Identify which cell holds the provided text, then report its (x, y) central coordinate. 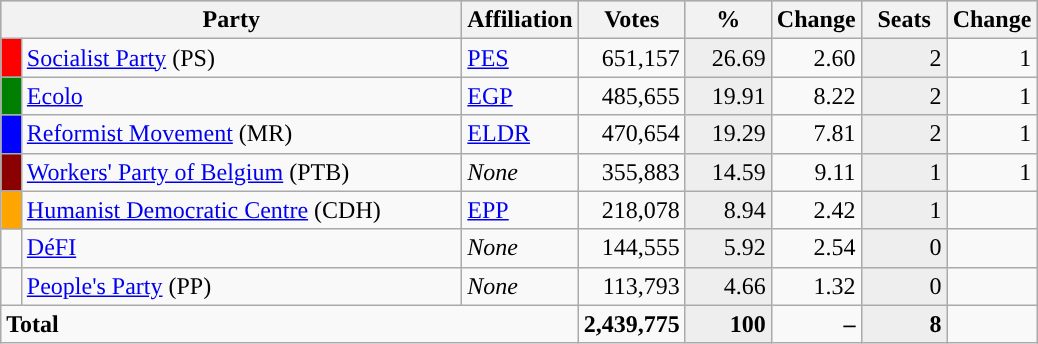
Socialist Party (PS) (241, 58)
4.66 (728, 286)
People's Party (PP) (241, 286)
19.29 (728, 134)
DéFI (241, 248)
EPP (520, 210)
– (816, 324)
2.60 (816, 58)
Votes (632, 20)
113,793 (632, 286)
Affiliation (520, 20)
355,883 (632, 172)
Reformist Movement (MR) (241, 134)
Total (290, 324)
2.42 (816, 210)
Party (232, 20)
EGP (520, 96)
1.32 (816, 286)
144,555 (632, 248)
8 (904, 324)
% (728, 20)
9.11 (816, 172)
Ecolo (241, 96)
218,078 (632, 210)
5.92 (728, 248)
Humanist Democratic Centre (CDH) (241, 210)
485,655 (632, 96)
2,439,775 (632, 324)
100 (728, 324)
7.81 (816, 134)
PES (520, 58)
ELDR (520, 134)
651,157 (632, 58)
19.91 (728, 96)
8.22 (816, 96)
Seats (904, 20)
470,654 (632, 134)
2.54 (816, 248)
8.94 (728, 210)
26.69 (728, 58)
Workers' Party of Belgium (PTB) (241, 172)
14.59 (728, 172)
